Find where the given text appears and provide that cell's center as (X, Y) coordinate. 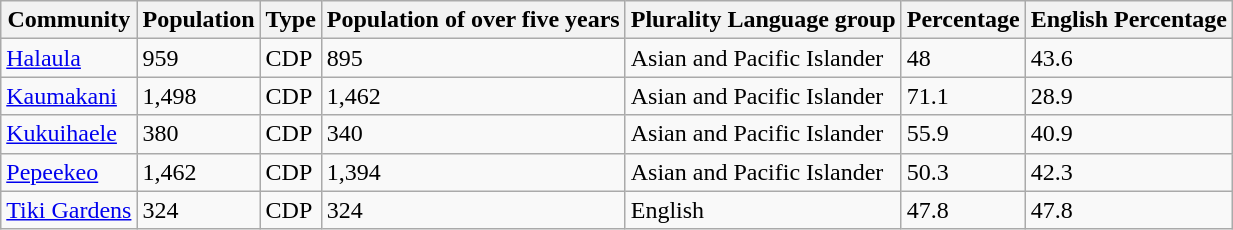
Type (290, 20)
959 (198, 58)
Population (198, 20)
50.3 (963, 172)
28.9 (1128, 96)
English Percentage (1128, 20)
71.1 (963, 96)
1,498 (198, 96)
Halaula (69, 58)
Kaumakani (69, 96)
40.9 (1128, 134)
55.9 (963, 134)
Plurality Language group (763, 20)
Kukuihaele (69, 134)
43.6 (1128, 58)
48 (963, 58)
380 (198, 134)
1,394 (473, 172)
Percentage (963, 20)
42.3 (1128, 172)
340 (473, 134)
895 (473, 58)
Tiki Gardens (69, 210)
Pepeekeo (69, 172)
Population of over five years (473, 20)
Community (69, 20)
English (763, 210)
